Pinpoint the cell where the given text exists, returning its (X, Y) midpoint coordinate. 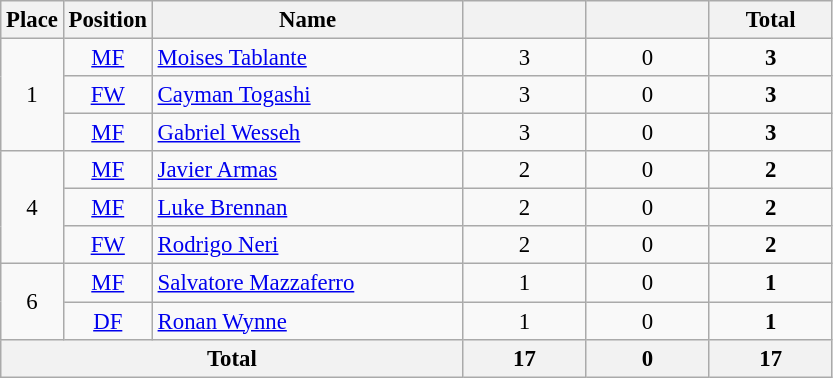
Place (32, 20)
Name (308, 20)
Luke Brennan (308, 208)
6 (32, 302)
DF (108, 321)
Rodrigo Neri (308, 245)
Cayman Togashi (308, 95)
Salvatore Mazzaferro (308, 283)
Javier Armas (308, 170)
Position (108, 20)
4 (32, 208)
Ronan Wynne (308, 321)
Gabriel Wesseh (308, 133)
Moises Tablante (308, 58)
